Find where the given text appears and provide that cell's center as [x, y] coordinate. 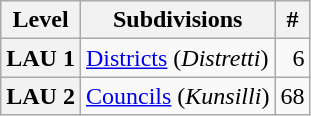
LAU 2 [41, 96]
LAU 1 [41, 58]
Councils (Kunsilli) [177, 96]
68 [292, 96]
6 [292, 58]
Level [41, 20]
Subdivisions [177, 20]
# [292, 20]
Districts (Distretti) [177, 58]
